Scan for the cell matching the given text and deliver its (x, y) coordinate at center. 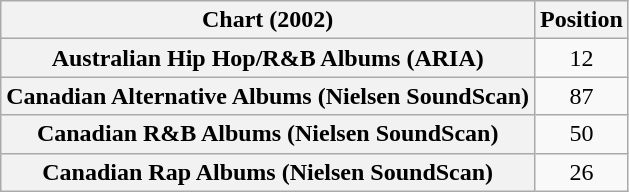
Australian Hip Hop/R&B Albums (ARIA) (268, 58)
12 (582, 58)
Chart (2002) (268, 20)
Canadian R&B Albums (Nielsen SoundScan) (268, 134)
Canadian Rap Albums (Nielsen SoundScan) (268, 172)
87 (582, 96)
50 (582, 134)
26 (582, 172)
Canadian Alternative Albums (Nielsen SoundScan) (268, 96)
Position (582, 20)
